Capture the cell that displays the provided text and extract its [X, Y] central coordinate. 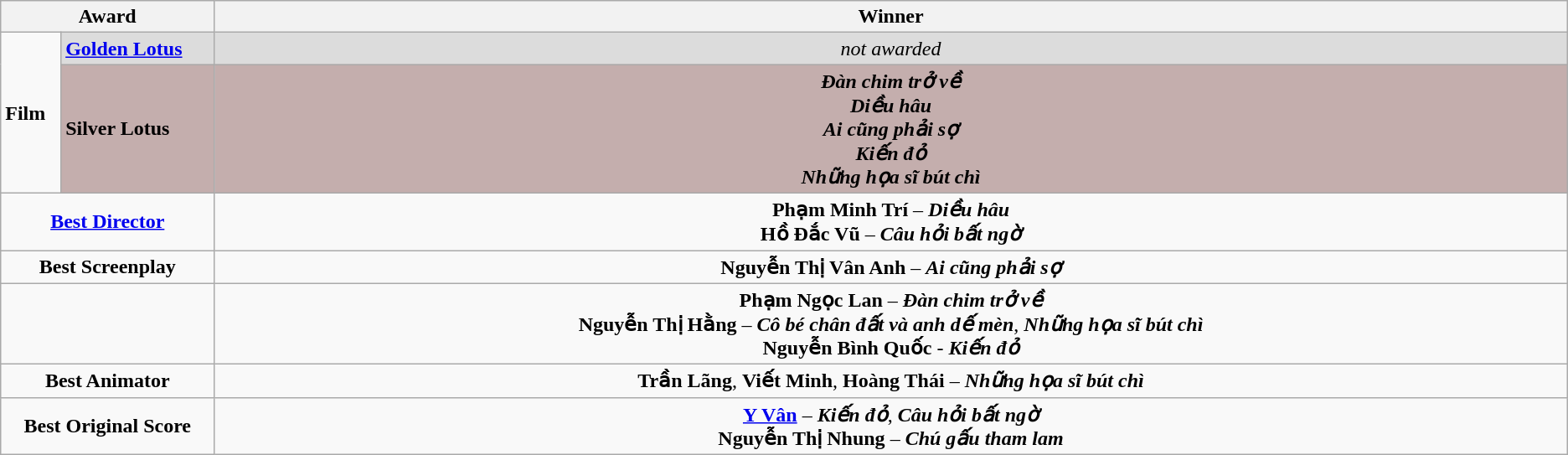
Award [107, 17]
Film [31, 113]
Đàn chim trở vềDiều hâuAi cũng phải sợKiến đỏNhững họa sĩ bút chì [891, 129]
Best Original Score [107, 426]
Nguyễn Thị Vân Anh – Ai cũng phải sợ [891, 266]
Y Vân – Kiến đỏ, Câu hỏi bất ngờNguyễn Thị Nhung – Chú gấu tham lam [891, 426]
Winner [891, 17]
Trần Lãng, Viết Minh, Hoàng Thái – Những họa sĩ bút chì [891, 381]
not awarded [891, 49]
Best Screenplay [107, 266]
Best Director [107, 221]
Golden Lotus [137, 49]
Silver Lotus [137, 129]
Best Animator [107, 381]
Phạm Minh Trí – Diều hâuHồ Đắc Vũ – Câu hỏi bất ngờ [891, 221]
Phạm Ngọc Lan – Đàn chim trở vềNguyễn Thị Hằng – Cô bé chân đất và anh dế mèn, Những họa sĩ bút chìNguyễn Bình Quốc - Kiến đỏ [891, 323]
